Pinpoint the cell where the given text exists, returning its [X, Y] midpoint coordinate. 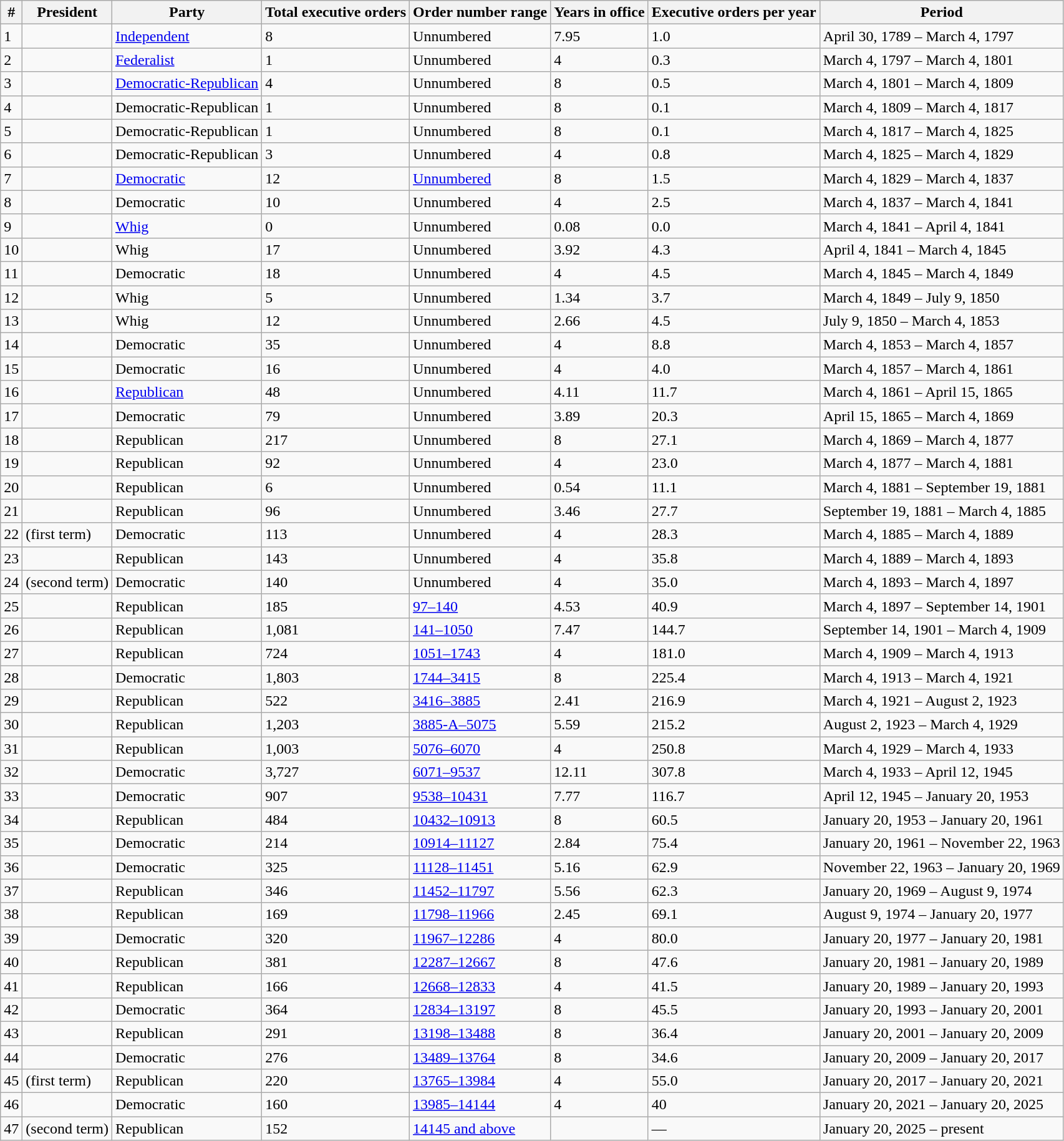
20.3 [733, 416]
3.7 [733, 298]
381 [336, 962]
0.8 [733, 155]
13198–13488 [480, 1033]
March 4, 1857 – March 4, 1861 [942, 369]
24 [11, 582]
1.34 [599, 298]
Total executive orders [336, 12]
160 [336, 1105]
41.5 [733, 986]
36.4 [733, 1033]
March 4, 1933 – April 12, 1945 [942, 772]
3.92 [599, 250]
41 [11, 986]
29 [11, 701]
11967–12286 [480, 938]
22 [11, 535]
21 [11, 511]
7.77 [599, 796]
30 [11, 725]
42 [11, 1009]
0.5 [733, 84]
38 [11, 915]
140 [336, 582]
4.0 [733, 369]
33 [11, 796]
7.47 [599, 629]
92 [336, 464]
1744–3415 [480, 677]
January 20, 1977 – January 20, 1981 [942, 938]
— [733, 1129]
3.89 [599, 416]
166 [336, 986]
31 [11, 749]
August 2, 1923 – March 4, 1929 [942, 725]
185 [336, 606]
January 20, 1953 – January 20, 1961 [942, 820]
14 [11, 345]
34.6 [733, 1057]
28 [11, 677]
March 4, 1929 – March 4, 1933 [942, 749]
Federalist [186, 60]
April 4, 1841 – March 4, 1845 [942, 250]
307.8 [733, 772]
5.16 [599, 867]
March 4, 1881 – September 19, 1881 [942, 487]
35.8 [733, 558]
March 4, 1869 – March 4, 1877 [942, 440]
August 9, 1974 – January 20, 1977 [942, 915]
250.8 [733, 749]
12834–13197 [480, 1009]
March 4, 1841 – April 4, 1841 [942, 226]
0.0 [733, 226]
11.7 [733, 392]
April 30, 1789 – March 4, 1797 [942, 36]
45.5 [733, 1009]
9538–10431 [480, 796]
6071–9537 [480, 772]
276 [336, 1057]
32 [11, 772]
13489–13764 [480, 1057]
169 [336, 915]
113 [336, 535]
220 [336, 1081]
1,081 [336, 629]
12668–12833 [480, 986]
September 14, 1901 – March 4, 1909 [942, 629]
2 [11, 60]
48 [336, 392]
March 4, 1897 – September 14, 1901 [942, 606]
10914–11127 [480, 843]
96 [336, 511]
March 4, 1909 – March 4, 1913 [942, 653]
144.7 [733, 629]
55.0 [733, 1081]
July 9, 1850 – March 4, 1853 [942, 321]
47 [11, 1129]
522 [336, 701]
8.8 [733, 345]
January 20, 2009 – January 20, 2017 [942, 1057]
28.3 [733, 535]
217 [336, 440]
5076–6070 [480, 749]
27.7 [733, 511]
364 [336, 1009]
2.84 [599, 843]
March 4, 1853 – March 4, 1857 [942, 345]
4.3 [733, 250]
484 [336, 820]
27.1 [733, 440]
5.59 [599, 725]
March 4, 1829 – March 4, 1837 [942, 178]
214 [336, 843]
President [67, 12]
1051–1743 [480, 653]
Executive orders per year [733, 12]
September 19, 1881 – March 4, 1885 [942, 511]
March 4, 1889 – March 4, 1893 [942, 558]
January 20, 1989 – January 20, 1993 [942, 986]
14145 and above [480, 1129]
0.08 [599, 226]
325 [336, 867]
3885-A–5075 [480, 725]
215.2 [733, 725]
2.45 [599, 915]
March 4, 1817 – March 4, 1825 [942, 131]
March 4, 1837 – March 4, 1841 [942, 202]
36 [11, 867]
724 [336, 653]
13 [11, 321]
7 [11, 178]
March 4, 1845 – March 4, 1849 [942, 273]
141–1050 [480, 629]
69.1 [733, 915]
January 20, 1961 – November 22, 1963 [942, 843]
5.56 [599, 891]
11452–11797 [480, 891]
March 4, 1849 – July 9, 1850 [942, 298]
2.5 [733, 202]
10432–10913 [480, 820]
60.5 [733, 820]
3.46 [599, 511]
11128–11451 [480, 867]
3,727 [336, 772]
3416–3885 [480, 701]
# [11, 12]
37 [11, 891]
20 [11, 487]
2.41 [599, 701]
23 [11, 558]
March 4, 1825 – March 4, 1829 [942, 155]
62.9 [733, 867]
2.66 [599, 321]
12.11 [599, 772]
March 4, 1877 – March 4, 1881 [942, 464]
47.6 [733, 962]
34 [11, 820]
13985–14144 [480, 1105]
27 [11, 653]
75.4 [733, 843]
216.9 [733, 701]
January 20, 2025 – present [942, 1129]
March 4, 1913 – March 4, 1921 [942, 677]
January 20, 2017 – January 20, 2021 [942, 1081]
15 [11, 369]
907 [336, 796]
Order number range [480, 12]
March 4, 1861 – April 15, 1865 [942, 392]
181.0 [733, 653]
43 [11, 1033]
March 4, 1797 – March 4, 1801 [942, 60]
143 [336, 558]
19 [11, 464]
11.1 [733, 487]
4.11 [599, 392]
26 [11, 629]
116.7 [733, 796]
225.4 [733, 677]
11 [11, 273]
January 20, 1969 – August 9, 1974 [942, 891]
152 [336, 1129]
44 [11, 1057]
1.5 [733, 178]
March 4, 1885 – March 4, 1889 [942, 535]
January 20, 1993 – January 20, 2001 [942, 1009]
March 4, 1921 – August 2, 1923 [942, 701]
1,003 [336, 749]
March 4, 1801 – March 4, 1809 [942, 84]
4.53 [599, 606]
January 20, 2001 – January 20, 2009 [942, 1033]
25 [11, 606]
April 12, 1945 – January 20, 1953 [942, 796]
April 15, 1865 – March 4, 1869 [942, 416]
79 [336, 416]
January 20, 1981 – January 20, 1989 [942, 962]
November 22, 1963 – January 20, 1969 [942, 867]
Independent [186, 36]
9 [11, 226]
7.95 [599, 36]
35.0 [733, 582]
0.54 [599, 487]
Years in office [599, 12]
11798–11966 [480, 915]
Period [942, 12]
0 [336, 226]
23.0 [733, 464]
320 [336, 938]
45 [11, 1081]
1,803 [336, 677]
Party [186, 12]
40.9 [733, 606]
March 4, 1809 – March 4, 1817 [942, 107]
39 [11, 938]
1.0 [733, 36]
March 4, 1893 – March 4, 1897 [942, 582]
62.3 [733, 891]
97–140 [480, 606]
12287–12667 [480, 962]
13765–13984 [480, 1081]
46 [11, 1105]
346 [336, 891]
January 20, 2021 – January 20, 2025 [942, 1105]
1,203 [336, 725]
80.0 [733, 938]
0.3 [733, 60]
291 [336, 1033]
